Return (X, Y) of the center of cell containing provided text 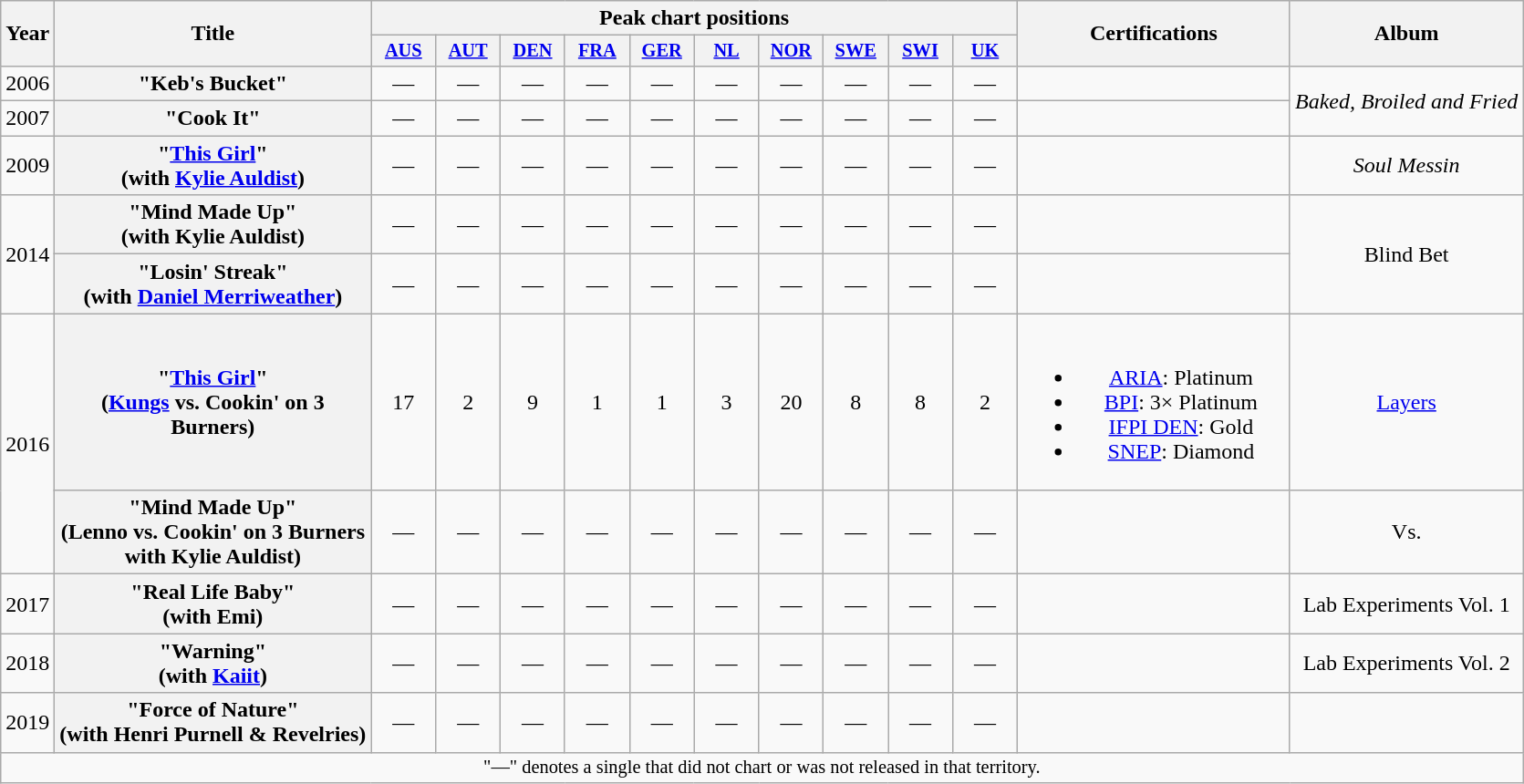
2007 (27, 119)
FRA (596, 51)
"Force of Nature" (with Henri Purnell & Revelries) (213, 722)
"—" denotes a single that did not chart or was not released in that territory. (762, 768)
Title (213, 34)
Peak chart positions (695, 18)
Lab Experiments Vol. 1 (1406, 603)
"Cook It" (213, 119)
Album (1406, 34)
"Warning"(with Kaiit) (213, 664)
2018 (27, 664)
Year (27, 34)
20 (792, 402)
"Real Life Baby"(with Emi) (213, 603)
17 (403, 402)
2017 (27, 603)
SWI (921, 51)
3 (726, 402)
Layers (1406, 402)
UK (985, 51)
2006 (27, 83)
Certifications (1153, 34)
Lab Experiments Vol. 2 (1406, 664)
Blind Bet (1406, 254)
SWE (855, 51)
AUT (469, 51)
NOR (792, 51)
GER (662, 51)
DEN (533, 51)
Baked, Broiled and Fried (1406, 100)
2019 (27, 722)
9 (533, 402)
2014 (27, 254)
NL (726, 51)
2009 (27, 166)
AUS (403, 51)
ARIA: PlatinumBPI: 3× PlatinumIFPI DEN: GoldSNEP: Diamond (1153, 402)
"This Girl"(Kungs vs. Cookin' on 3 Burners) (213, 402)
"Keb's Bucket" (213, 83)
"Mind Made Up"(Lenno vs. Cookin' on 3 Burners with Kylie Auldist) (213, 532)
"Losin' Streak"(with Daniel Merriweather) (213, 284)
Soul Messin (1406, 166)
"This Girl"(with Kylie Auldist) (213, 166)
"Mind Made Up"(with Kylie Auldist) (213, 224)
2016 (27, 444)
Vs. (1406, 532)
